Pinpoint the cell where the given text exists, returning its [X, Y] midpoint coordinate. 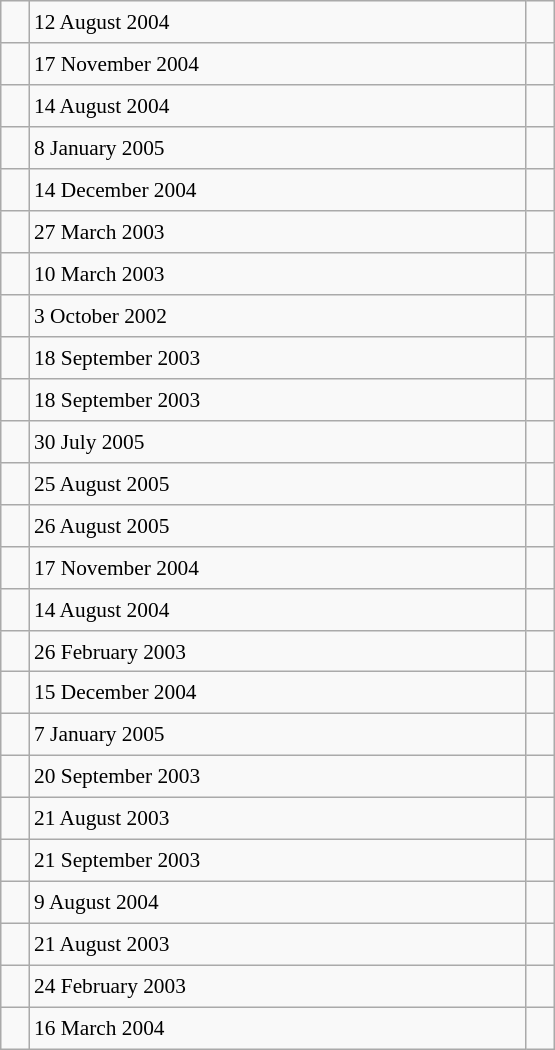
14 December 2004 [278, 190]
15 December 2004 [278, 693]
10 March 2003 [278, 274]
26 August 2005 [278, 525]
30 July 2005 [278, 441]
9 August 2004 [278, 903]
25 August 2005 [278, 483]
16 March 2004 [278, 1028]
20 September 2003 [278, 777]
27 March 2003 [278, 232]
26 February 2003 [278, 651]
12 August 2004 [278, 22]
3 October 2002 [278, 316]
24 February 2003 [278, 986]
8 January 2005 [278, 148]
21 September 2003 [278, 861]
7 January 2005 [278, 735]
